For the text-containing cell, return its midpoint in [x, y] coordinate format. 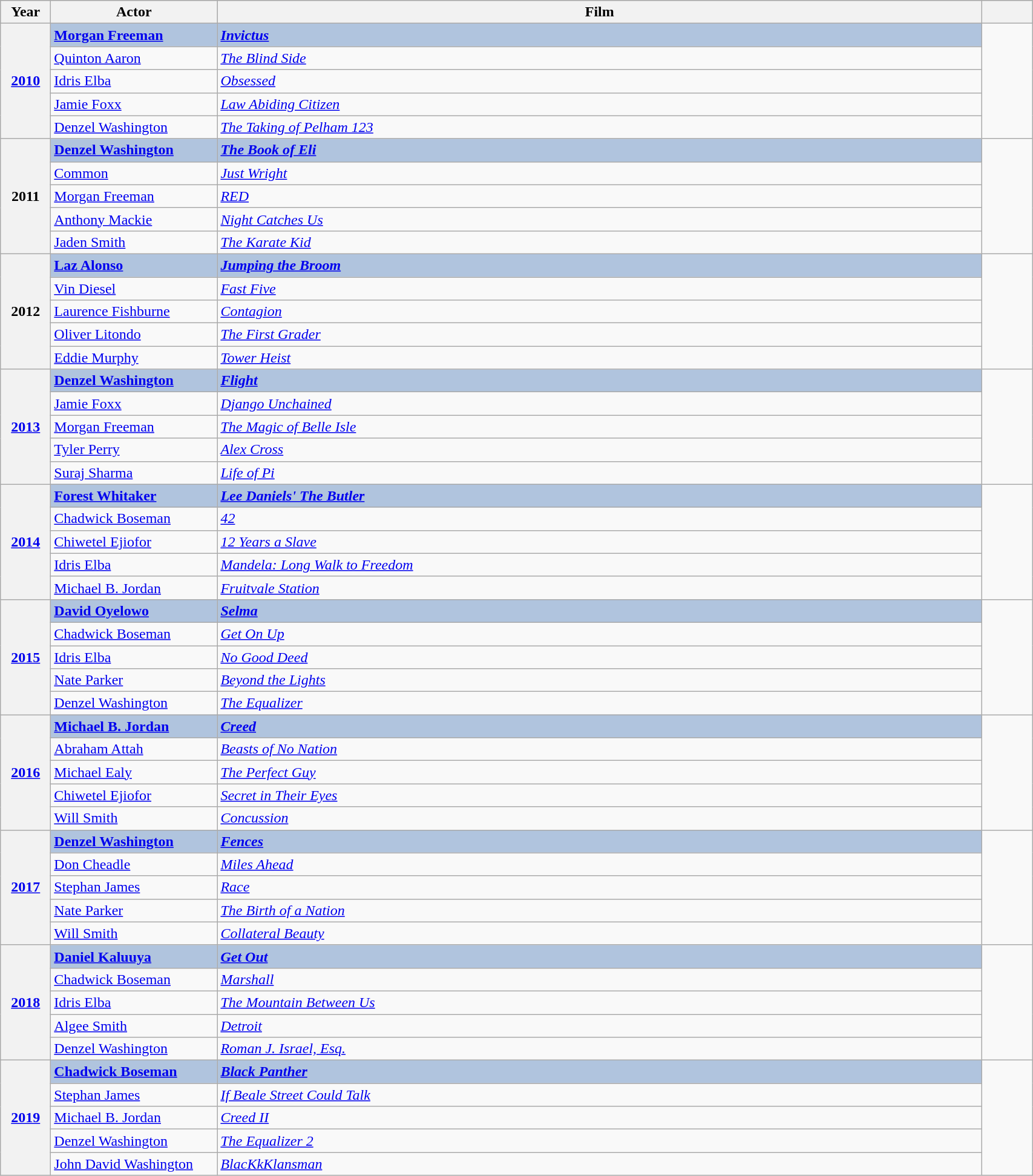
The Blind Side [600, 58]
Night Catches Us [600, 219]
2018 [25, 1002]
2011 [25, 196]
Common [134, 173]
Beasts of No Nation [600, 749]
The Book of Eli [600, 150]
Fruitvale Station [600, 588]
Creed II [600, 1118]
Actor [134, 12]
Forest Whitaker [134, 496]
42 [600, 519]
Fences [600, 841]
Fast Five [600, 289]
2014 [25, 542]
The Perfect Guy [600, 772]
12 Years a Slave [600, 542]
The Birth of a Nation [600, 910]
Alex Cross [600, 450]
2013 [25, 427]
Invictus [600, 35]
Daniel Kaluuya [134, 956]
Get On Up [600, 634]
Concussion [600, 818]
Jumping the Broom [600, 265]
Mandela: Long Walk to Freedom [600, 565]
Eddie Murphy [134, 358]
The Equalizer 2 [600, 1141]
Selma [600, 611]
Year [25, 12]
Quinton Aaron [134, 58]
No Good Deed [600, 657]
Life of Pi [600, 473]
Anthony Mackie [134, 219]
Vin Diesel [134, 289]
Jaden Smith [134, 242]
Lee Daniels' The Butler [600, 496]
Tyler Perry [134, 450]
The Magic of Belle Isle [600, 427]
Collateral Beauty [600, 933]
Secret in Their Eyes [600, 795]
Roman J. Israel, Esq. [600, 1049]
Marshall [600, 979]
Laz Alonso [134, 265]
2019 [25, 1118]
David Oyelowo [134, 611]
Contagion [600, 312]
2015 [25, 657]
The First Grader [600, 335]
Suraj Sharma [134, 473]
The Karate Kid [600, 242]
Michael Ealy [134, 772]
Tower Heist [600, 358]
Black Panther [600, 1072]
Laurence Fishburne [134, 312]
2012 [25, 311]
Beyond the Lights [600, 680]
The Taking of Pelham 123 [600, 127]
Obsessed [600, 81]
John David Washington [134, 1164]
The Mountain Between Us [600, 1002]
Abraham Attah [134, 749]
Get Out [600, 956]
Just Wright [600, 173]
Law Abiding Citizen [600, 104]
Flight [600, 381]
Detroit [600, 1026]
Race [600, 887]
RED [600, 196]
Creed [600, 726]
BlacKkKlansman [600, 1164]
2016 [25, 772]
If Beale Street Could Talk [600, 1095]
Don Cheadle [134, 864]
Algee Smith [134, 1026]
2017 [25, 887]
The Equalizer [600, 703]
Oliver Litondo [134, 335]
Film [600, 12]
Django Unchained [600, 404]
Miles Ahead [600, 864]
2010 [25, 81]
